Capture the cell that displays the provided text and extract its (X, Y) central coordinate. 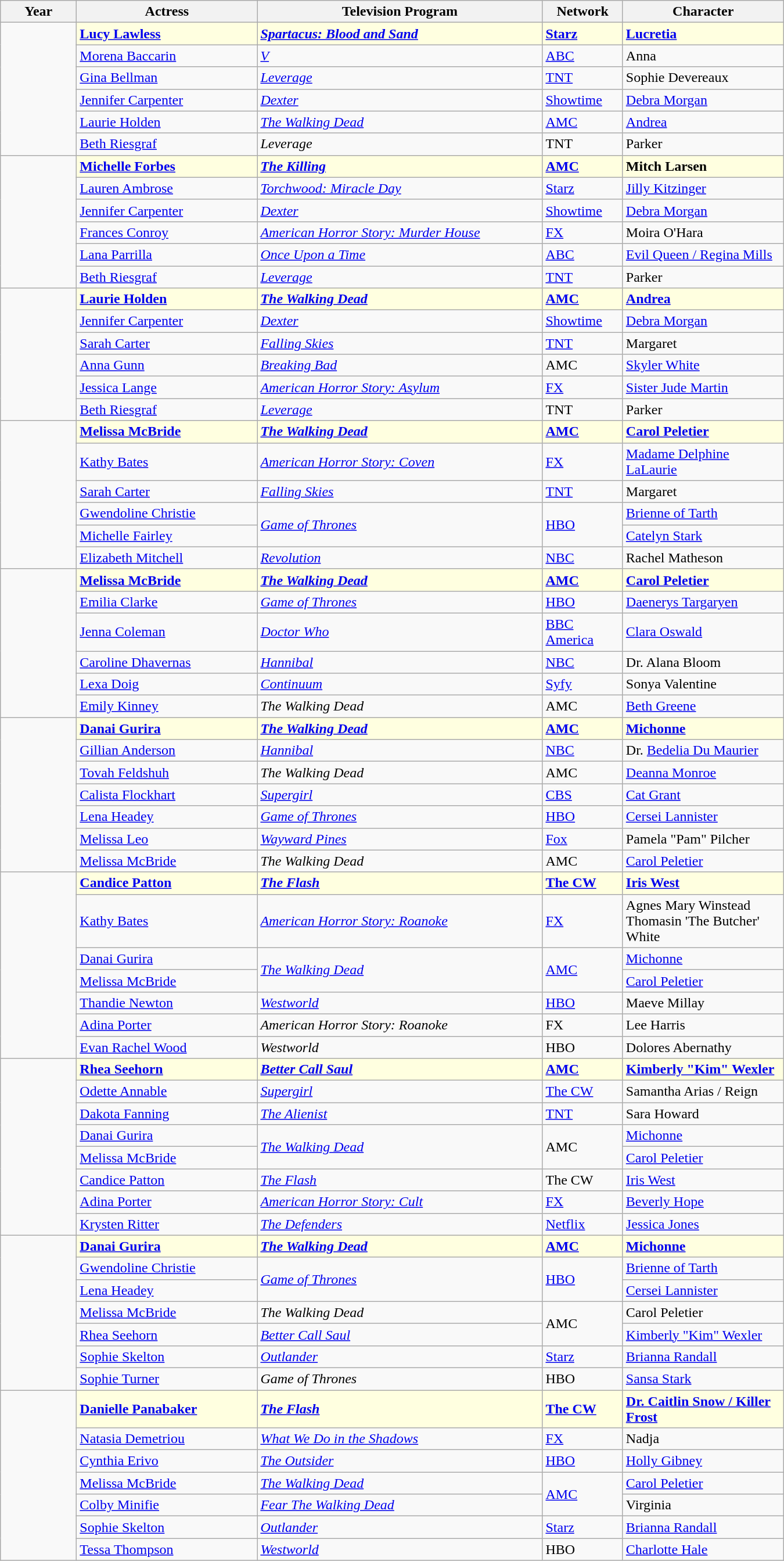
Madame Delphine LaLaurie (703, 461)
Deanna Monroe (703, 773)
Samantha Arias / Reign (703, 1092)
Rachel Matheson (703, 558)
Frances Conroy (167, 232)
Tovah Feldshuh (167, 773)
V (400, 56)
Gillian Anderson (167, 751)
Actress (167, 12)
Once Upon a Time (400, 254)
Tessa Thompson (167, 1549)
Beverly Hope (703, 1202)
Pamela "Pam" Pilcher (703, 839)
Maeve Millay (703, 1003)
Sister Jude Martin (703, 387)
Jessica Jones (703, 1224)
Danielle Panabaker (167, 1408)
CBS (582, 795)
The Defenders (400, 1224)
Doctor Who (400, 632)
Fox (582, 839)
Beth Greene (703, 706)
Cynthia Erivo (167, 1461)
American Horror Story: Coven (400, 461)
Jilly Kitzinger (703, 188)
What We Do in the Shadows (400, 1439)
Wayward Pines (400, 839)
Lee Harris (703, 1025)
Emily Kinney (167, 706)
Continuum (400, 684)
Character (703, 12)
Agnes Mary WinsteadThomasin 'The Butcher' White (703, 921)
Sophie Turner (167, 1379)
Lana Parrilla (167, 254)
The Killing (400, 166)
Moira O'Hara (703, 232)
Mitch Larsen (703, 166)
Virginia (703, 1505)
Jenna Coleman (167, 632)
Holly Gibney (703, 1461)
Emilia Clarke (167, 602)
Evil Queen / Regina Mills (703, 254)
Nadja (703, 1439)
American Horror Story: Murder House (400, 232)
Sara Howard (703, 1114)
Caroline Dhavernas (167, 662)
Colby Minifie (167, 1505)
Thandie Newton (167, 1003)
Sansa Stark (703, 1379)
Michelle Fairley (167, 536)
Daenerys Targaryen (703, 602)
Natasia Demetriou (167, 1439)
Skyler White (703, 365)
Lauren Ambrose (167, 188)
Network (582, 12)
BBC America (582, 632)
Lexa Doig (167, 684)
Catelyn Stark (703, 536)
Jessica Lange (167, 387)
Krysten Ritter (167, 1224)
Television Program (400, 12)
Gina Bellman (167, 78)
Evan Rachel Wood (167, 1047)
Calista Flockhart (167, 795)
Anna Gunn (167, 365)
American Horror Story: Cult (400, 1202)
Lucy Lawless (167, 34)
The Alienist (400, 1114)
Sonya Valentine (703, 684)
Morena Baccarin (167, 56)
Melissa Leo (167, 839)
Sophie Devereaux (703, 78)
Netflix (582, 1224)
Breaking Bad (400, 365)
Odette Annable (167, 1092)
Charlotte Hale (703, 1549)
Anna (703, 56)
The Outsider (400, 1461)
Dolores Abernathy (703, 1047)
Lucretia (703, 34)
Year (38, 12)
Cat Grant (703, 795)
Michelle Forbes (167, 166)
Dr. Bedelia Du Maurier (703, 751)
Clara Oswald (703, 632)
Dakota Fanning (167, 1114)
Dr. Caitlin Snow / Killer Frost (703, 1408)
Syfy (582, 684)
Revolution (400, 558)
Dr. Alana Bloom (703, 662)
American Horror Story: Asylum (400, 387)
Spartacus: Blood and Sand (400, 34)
Elizabeth Mitchell (167, 558)
Fear The Walking Dead (400, 1505)
Torchwood: Miracle Day (400, 188)
